Extract the [X, Y] coordinate from the center of the cell holding the provided text.  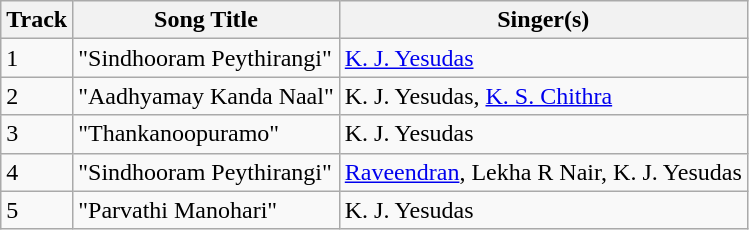
K. J. Yesudas, K. S. Chithra [543, 96]
Song Title [206, 20]
Singer(s) [543, 20]
1 [37, 58]
3 [37, 134]
4 [37, 172]
Track [37, 20]
"Thankanoopuramo" [206, 134]
"Parvathi Manohari" [206, 210]
"Aadhyamay Kanda Naal" [206, 96]
5 [37, 210]
2 [37, 96]
Raveendran, Lekha R Nair, K. J. Yesudas [543, 172]
